Output the (X, Y) coordinate of the center of the cell containing the given text.  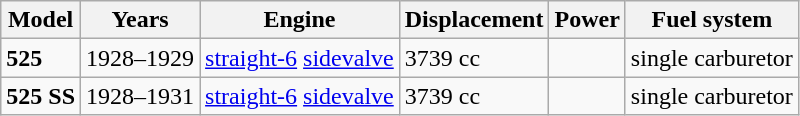
Displacement (474, 20)
1928–1929 (140, 58)
525 (41, 58)
Power (587, 20)
Engine (300, 20)
Fuel system (712, 20)
Years (140, 20)
1928–1931 (140, 96)
525 SS (41, 96)
Model (41, 20)
